Locate the cell with the specified text and output its (x, y) center coordinate. 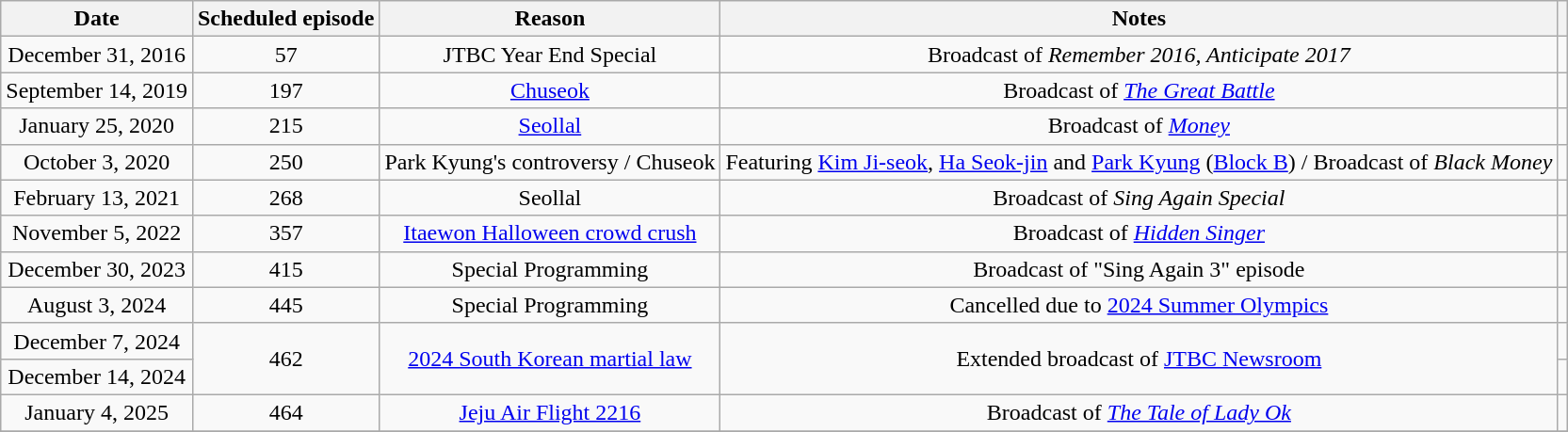
February 13, 2021 (97, 198)
Broadcast of Sing Again Special (1140, 198)
Itaewon Halloween crowd crush (550, 233)
Broadcast of Money (1140, 126)
445 (285, 305)
December 30, 2023 (97, 269)
268 (285, 198)
57 (285, 55)
Broadcast of "Sing Again 3" episode (1140, 269)
357 (285, 233)
197 (285, 90)
JTBC Year End Special (550, 55)
464 (285, 412)
Chuseok (550, 90)
Featuring Kim Ji-seok, Ha Seok-jin and Park Kyung (Block B) / Broadcast of Black Money (1140, 162)
December 14, 2024 (97, 376)
January 25, 2020 (97, 126)
250 (285, 162)
Notes (1140, 19)
Broadcast of The Great Battle (1140, 90)
Broadcast of Remember 2016, Anticipate 2017 (1140, 55)
2024 South Korean martial law (550, 359)
Cancelled due to 2024 Summer Olympics (1140, 305)
462 (285, 359)
Scheduled episode (285, 19)
Jeju Air Flight 2216 (550, 412)
215 (285, 126)
Park Kyung's controversy / Chuseok (550, 162)
415 (285, 269)
January 4, 2025 (97, 412)
December 7, 2024 (97, 341)
November 5, 2022 (97, 233)
Date (97, 19)
December 31, 2016 (97, 55)
October 3, 2020 (97, 162)
Reason (550, 19)
Extended broadcast of JTBC Newsroom (1140, 359)
August 3, 2024 (97, 305)
September 14, 2019 (97, 90)
Broadcast of Hidden Singer (1140, 233)
Broadcast of The Tale of Lady Ok (1140, 412)
